Determine the [X, Y] coordinate at the center of the cell enclosing the given text.  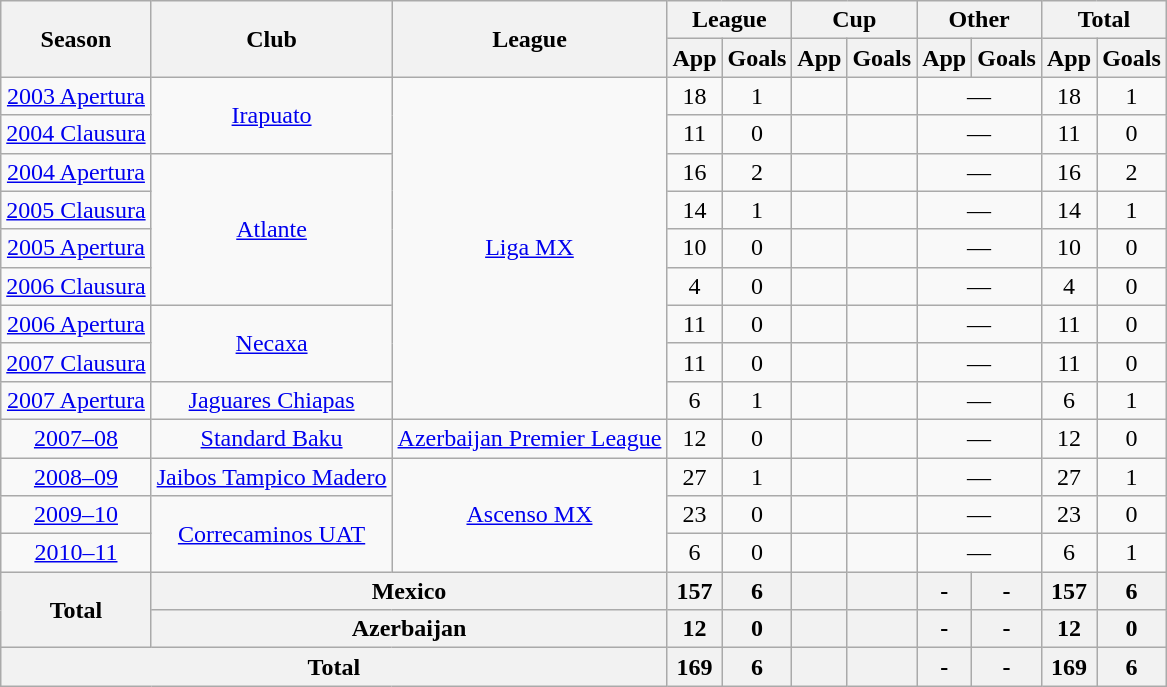
Azerbaijan [409, 629]
2009–10 [76, 515]
Atlante [272, 229]
2007 Clausura [76, 362]
Standard Baku [272, 438]
Ascenso MX [530, 515]
Irapuato [272, 115]
2005 Apertura [76, 248]
2005 Clausura [76, 210]
Other [980, 20]
2006 Clausura [76, 286]
2006 Apertura [76, 324]
2007 Apertura [76, 400]
Liga MX [530, 248]
2004 Clausura [76, 134]
Necaxa [272, 343]
Azerbaijan Premier League [530, 438]
Season [76, 39]
Jaguares Chiapas [272, 400]
2003 Apertura [76, 96]
2010–11 [76, 553]
Cup [854, 20]
2008–09 [76, 477]
Club [272, 39]
2004 Apertura [76, 172]
Correcaminos UAT [272, 534]
Mexico [409, 591]
Jaibos Tampico Madero [272, 477]
2007–08 [76, 438]
